Search for the cell housing the specified text and yield its [x, y] center coordinate. 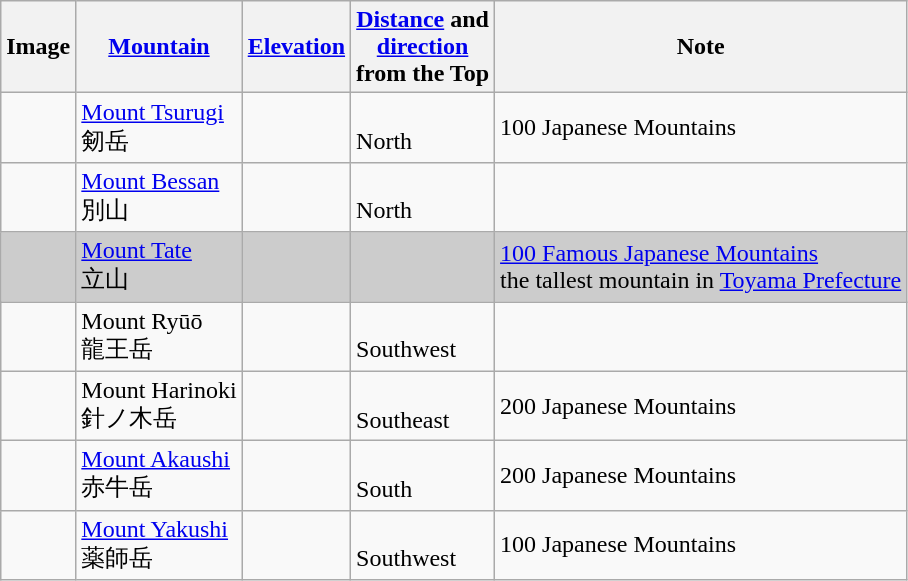
Mount Tsurugi剱岳 [159, 128]
Elevation [296, 47]
Note [701, 47]
Mount Yakushi薬師岳 [159, 545]
Mount Tate立山 [159, 267]
Distance anddirectionfrom the Top [423, 47]
100 Famous Japanese Mountainsthe tallest mountain in Toyama Prefecture [701, 267]
Mount Harinoki針ノ木岳 [159, 406]
South [423, 476]
Image [38, 47]
Mount Bessan別山 [159, 197]
Mount Akaushi赤牛岳 [159, 476]
Southeast [423, 406]
Mount Ryūō龍王岳 [159, 337]
Mountain [159, 47]
